Return (X, Y) of the center of cell containing provided text 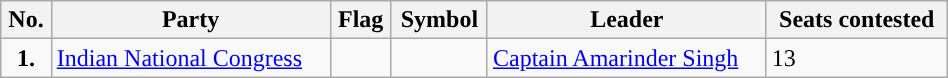
Party (190, 20)
Leader (626, 20)
Indian National Congress (190, 58)
Captain Amarinder Singh (626, 58)
Flag (360, 20)
Seats contested (856, 20)
No. (26, 20)
13 (856, 58)
1. (26, 58)
Symbol (439, 20)
